Search for the cell housing the specified text and yield its [X, Y] center coordinate. 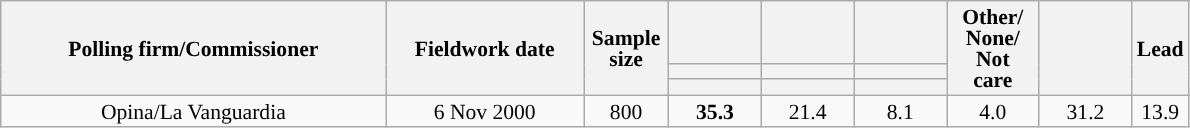
13.9 [1160, 110]
Opina/La Vanguardia [194, 110]
21.4 [808, 110]
800 [626, 110]
Sample size [626, 48]
8.1 [900, 110]
Polling firm/Commissioner [194, 48]
Other/None/Notcare [992, 48]
Lead [1160, 48]
4.0 [992, 110]
31.2 [1086, 110]
Fieldwork date [485, 48]
35.3 [716, 110]
6 Nov 2000 [485, 110]
